Return (X, Y) of the center of cell containing provided text 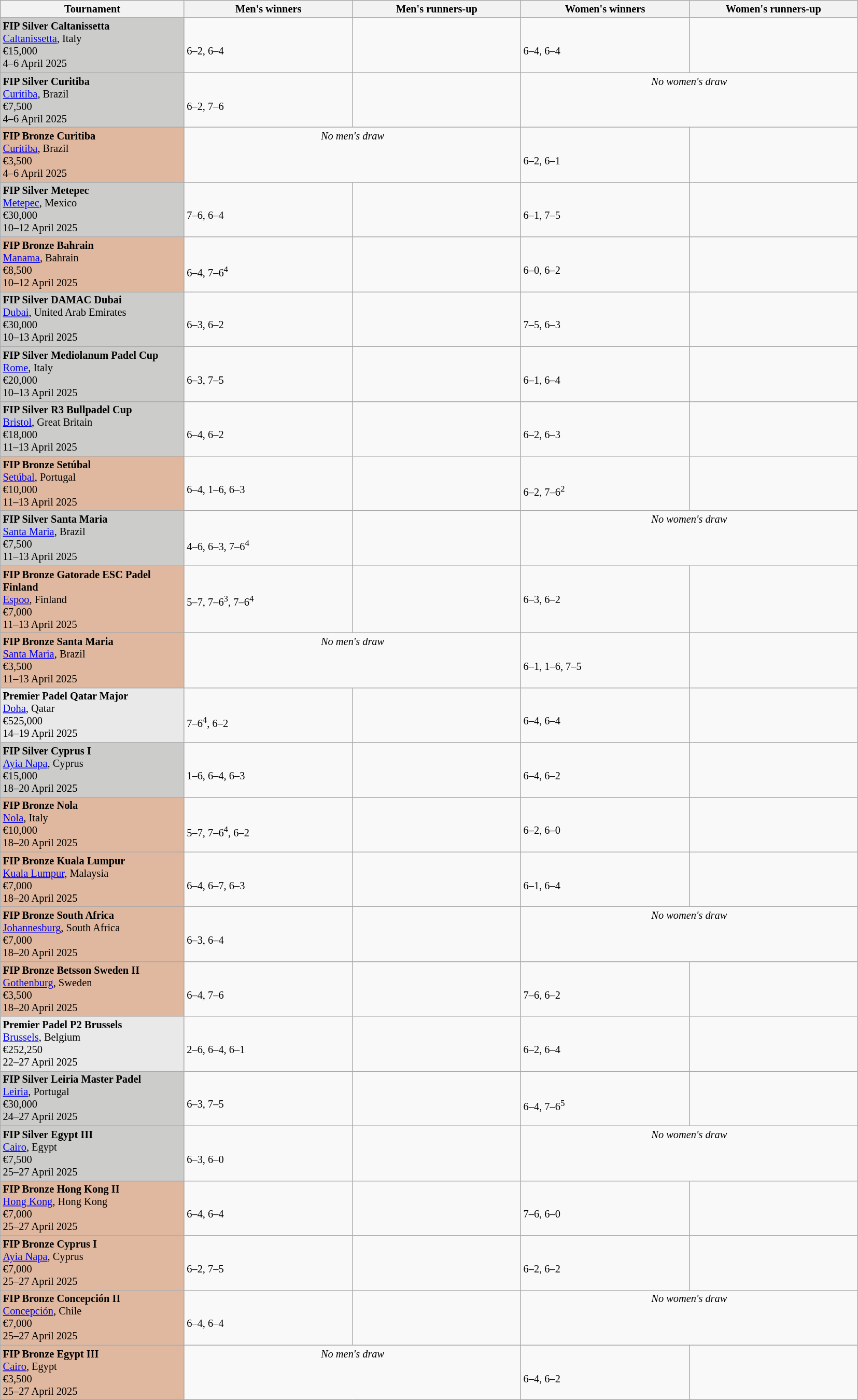
7–6, 6–2 (606, 989)
6–4, 7–64 (269, 264)
6–3, 6–0 (269, 1153)
6–2, 6–1 (606, 155)
Premier Padel P2 BrusselsBrussels, Belgium€252,25022–27 April 2025 (92, 1044)
6–1, 1–6, 7–5 (606, 660)
FIP Bronze CuritibaCuritiba, Brazil€3,5004–6 April 2025 (92, 155)
4–6, 6–3, 7–64 (269, 538)
FIP Silver MetepecMetepec, Mexico€30,00010–12 April 2025 (92, 209)
6–4, 7–65 (606, 1098)
FIP Silver CaltanissettaCaltanissetta, Italy€15,0004–6 April 2025 (92, 45)
FIP Bronze BahrainManama, Bahrain€8,50010–12 April 2025 (92, 264)
6–3, 6–4 (269, 934)
FIP Silver Mediolanum Padel CupRome, Italy€20,00010–13 April 2025 (92, 374)
7–6, 6–0 (606, 1208)
6–4, 1–6, 6–3 (269, 483)
FIP Bronze Santa MariaSanta Maria, Brazil€3,50011–13 April 2025 (92, 660)
6–1, 7–5 (606, 209)
FIP Silver R3 Bullpadel CupBristol, Great Britain€18,00011–13 April 2025 (92, 429)
FIP Bronze Hong Kong IIHong Kong, Hong Kong€7,00025–27 April 2025 (92, 1208)
FIP Bronze Cyprus IAyia Napa, Cyprus€7,00025–27 April 2025 (92, 1263)
7–5, 6–3 (606, 319)
7–64, 6–2 (269, 715)
FIP Bronze Kuala LumpurKuala Lumpur, Malaysia€7,00018–20 April 2025 (92, 879)
2–6, 6–4, 6–1 (269, 1044)
5–7, 7–64, 6–2 (269, 824)
6–0, 6–2 (606, 264)
6–2, 7–62 (606, 483)
FIP Silver DAMAC DubaiDubai, United Arab Emirates€30,00010–13 April 2025 (92, 319)
5–7, 7–63, 7–64 (269, 599)
FIP Bronze Betsson Sweden IIGothenburg, Sweden€3,50018–20 April 2025 (92, 989)
FIP Silver Egypt IIICairo, Egypt€7,50025–27 April 2025 (92, 1153)
Women's runners-up (773, 9)
Men's winners (269, 9)
FIP Bronze SetúbalSetúbal, Portugal€10,00011–13 April 2025 (92, 483)
6–4, 7–6 (269, 989)
7–6, 6–4 (269, 209)
FIP Bronze South AfricaJohannesburg, South Africa€7,00018–20 April 2025 (92, 934)
6–4, 6–7, 6–3 (269, 879)
FIP Bronze NolaNola, Italy€10,00018–20 April 2025 (92, 824)
FIP Silver CuritibaCuritiba, Brazil€7,5004–6 April 2025 (92, 100)
FIP Silver Leiria Master PadelLeiria, Portugal€30,00024–27 April 2025 (92, 1098)
Men's runners-up (437, 9)
6–2, 7–5 (269, 1263)
FIP Bronze Egypt IIICairo, Egypt€3,50025–27 April 2025 (92, 1373)
6–2, 6–2 (606, 1263)
Premier Padel Qatar MajorDoha, Qatar€525,00014–19 April 2025 (92, 715)
Women's winners (606, 9)
6–2, 6–3 (606, 429)
FIP Bronze Gatorade ESC Padel FinlandEspoo, Finland€7,00011–13 April 2025 (92, 599)
6–2, 6–0 (606, 824)
Tournament (92, 9)
1–6, 6–4, 6–3 (269, 770)
FIP Bronze Concepción IIConcepción, Chile€7,00025–27 April 2025 (92, 1318)
FIP Silver Santa MariaSanta Maria, Brazil€7,50011–13 April 2025 (92, 538)
FIP Silver Cyprus IAyia Napa, Cyprus€15,00018–20 April 2025 (92, 770)
6–2, 7–6 (269, 100)
